Capture the cell that displays the provided text and extract its [x, y] central coordinate. 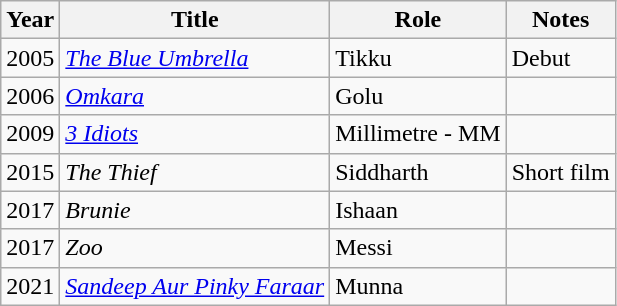
2009 [30, 134]
2006 [30, 96]
Debut [560, 58]
Title [195, 20]
Messi [418, 248]
Tikku [418, 58]
The Thief [195, 172]
Millimetre - MM [418, 134]
Brunie [195, 210]
3 Idiots [195, 134]
2021 [30, 286]
Year [30, 20]
Role [418, 20]
Ishaan [418, 210]
Omkara [195, 96]
Sandeep Aur Pinky Faraar [195, 286]
The Blue Umbrella [195, 58]
Golu [418, 96]
Munna [418, 286]
Siddharth [418, 172]
2015 [30, 172]
2005 [30, 58]
Short film [560, 172]
Notes [560, 20]
Zoo [195, 248]
